Locate the cell with the specified text and output its (x, y) center coordinate. 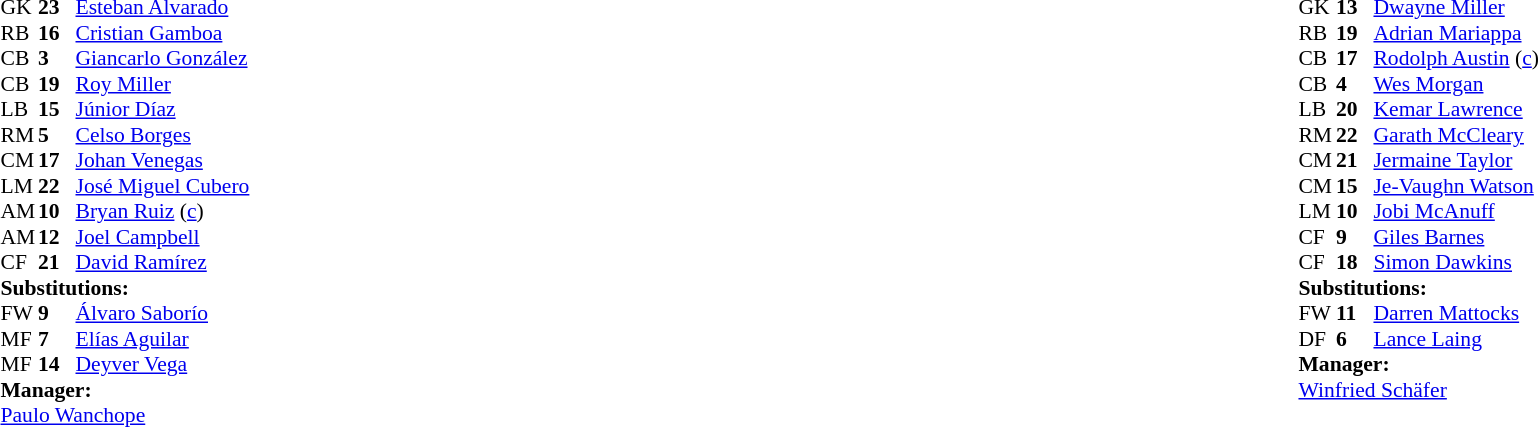
Cristian Gamboa (163, 33)
Substitutions: (124, 288)
20 (1355, 109)
Joel Campbell (163, 237)
7 (57, 339)
Álvaro Saborío (163, 313)
Giancarlo González (163, 59)
18 (1355, 263)
Bryan Ruiz (c) (163, 211)
4 (1355, 84)
Deyver Vega (163, 365)
5 (57, 135)
Johan Venegas (163, 161)
12 (57, 237)
José Miguel Cubero (163, 186)
Júnior Díaz (163, 109)
6 (1355, 339)
Elías Aguilar (163, 339)
Celso Borges (163, 135)
David Ramírez (163, 263)
Manager: (124, 390)
14 (57, 365)
DF (1317, 339)
Roy Miller (163, 84)
3 (57, 59)
16 (57, 33)
11 (1355, 313)
